Pinpoint the cell where the given text exists, returning its [x, y] midpoint coordinate. 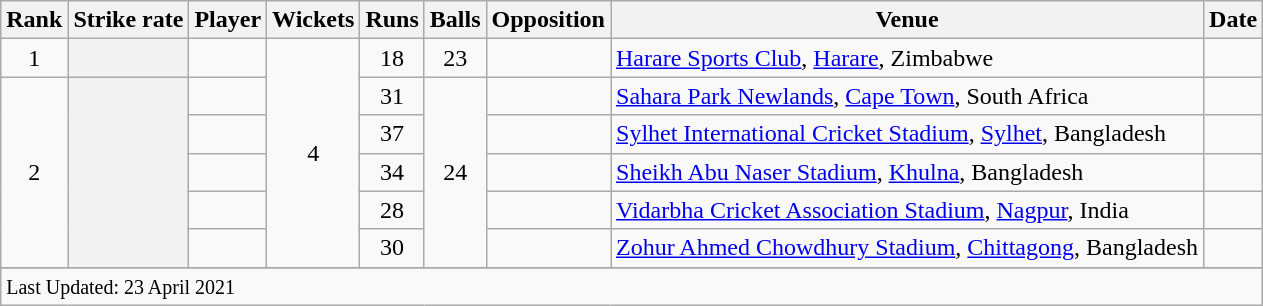
Venue [906, 20]
Vidarbha Cricket Association Stadium, Nagpur, India [906, 210]
Sheikh Abu Naser Stadium, Khulna, Bangladesh [906, 172]
18 [392, 58]
23 [455, 58]
2 [34, 172]
Harare Sports Club, Harare, Zimbabwe [906, 58]
Zohur Ahmed Chowdhury Stadium, Chittagong, Bangladesh [906, 248]
Balls [455, 20]
Last Updated: 23 April 2021 [632, 286]
Player [228, 20]
Sahara Park Newlands, Cape Town, South Africa [906, 96]
Runs [392, 20]
Strike rate [128, 20]
30 [392, 248]
Date [1234, 20]
Opposition [548, 20]
31 [392, 96]
Sylhet International Cricket Stadium, Sylhet, Bangladesh [906, 134]
37 [392, 134]
Wickets [314, 20]
Rank [34, 20]
4 [314, 153]
24 [455, 172]
1 [34, 58]
34 [392, 172]
28 [392, 210]
